Capture the cell that displays the provided text and extract its [X, Y] central coordinate. 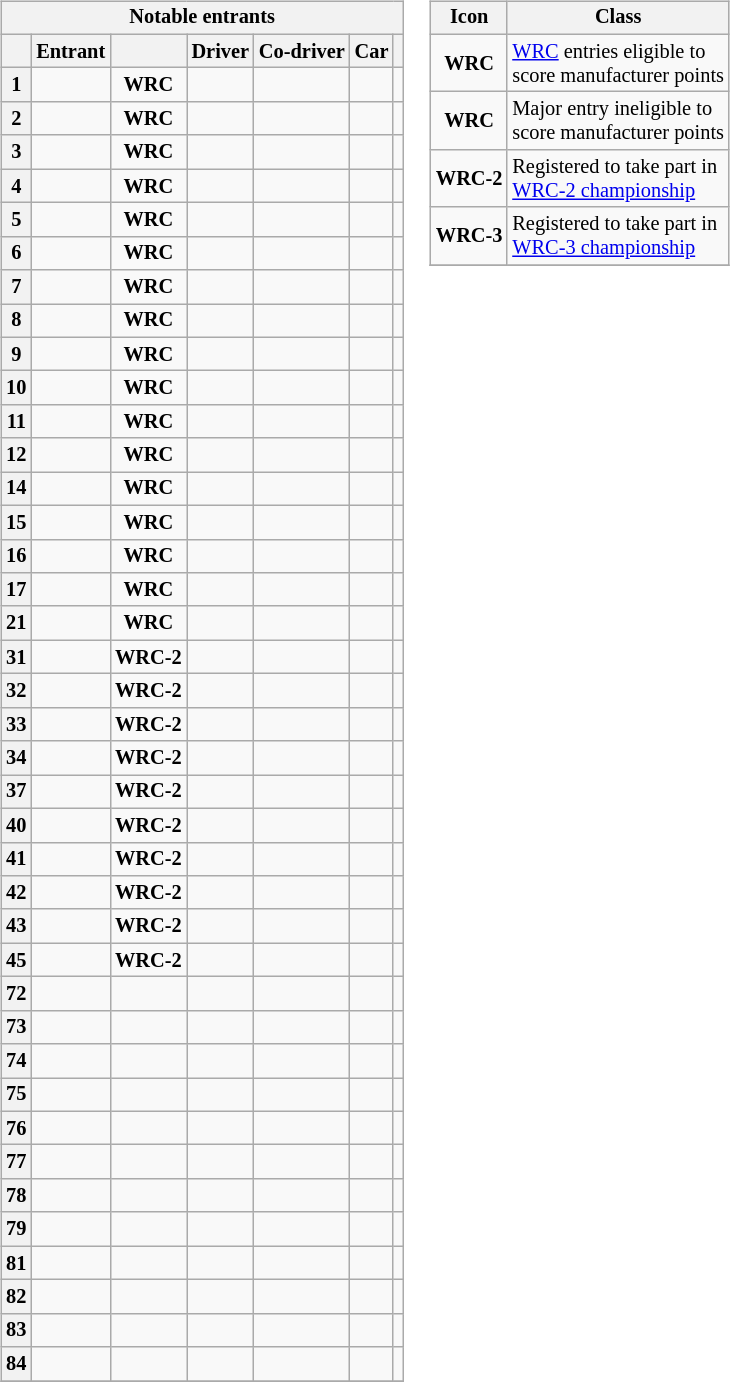
Entrant [70, 51]
78 [16, 1196]
82 [16, 1297]
32 [16, 691]
31 [16, 657]
81 [16, 1263]
14 [16, 489]
5 [16, 220]
79 [16, 1229]
Icon [469, 18]
Registered to take part inWRC-3 championship [618, 236]
74 [16, 1061]
21 [16, 623]
10 [16, 388]
9 [16, 354]
Class [618, 18]
75 [16, 1095]
Co-driver [302, 51]
4 [16, 186]
84 [16, 1364]
WRC entries eligible toscore manufacturer points [618, 63]
Notable entrants [202, 18]
Major entry ineligible toscore manufacturer points [618, 121]
6 [16, 253]
Registered to take part inWRC-2 championship [618, 179]
33 [16, 724]
WRC-3 [469, 236]
73 [16, 1027]
7 [16, 287]
12 [16, 455]
45 [16, 960]
3 [16, 152]
Car [372, 51]
8 [16, 321]
37 [16, 792]
76 [16, 1128]
42 [16, 893]
34 [16, 758]
40 [16, 825]
43 [16, 926]
41 [16, 859]
83 [16, 1330]
16 [16, 556]
77 [16, 1162]
15 [16, 522]
72 [16, 994]
17 [16, 590]
Driver [220, 51]
2 [16, 119]
1 [16, 85]
11 [16, 422]
